Find where the given text appears and provide that cell's center as [X, Y] coordinate. 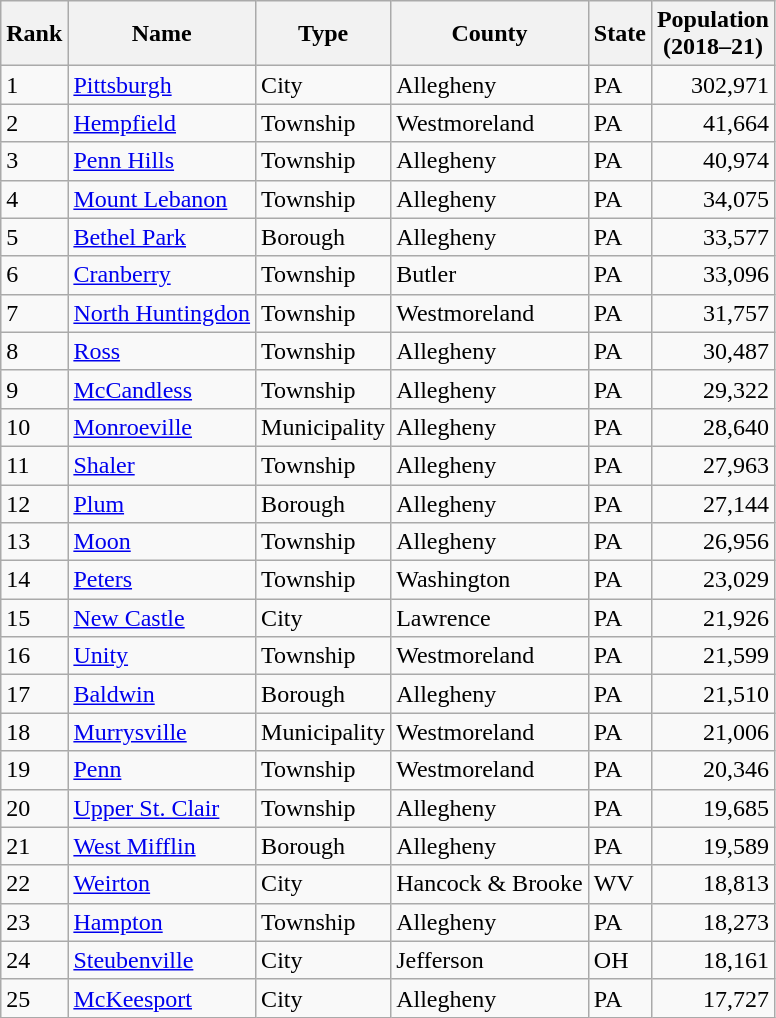
24 [34, 960]
27,963 [712, 465]
12 [34, 503]
McKeesport [162, 998]
30,487 [712, 351]
Penn Hills [162, 161]
Lawrence [490, 618]
19 [34, 770]
9 [34, 389]
3 [34, 161]
18,161 [712, 960]
18,273 [712, 922]
27,144 [712, 503]
31,757 [712, 313]
Washington [490, 580]
2 [34, 123]
Weirton [162, 884]
Jefferson [490, 960]
Plum [162, 503]
33,577 [712, 237]
Hampton [162, 922]
21,510 [712, 694]
North Huntingdon [162, 313]
1 [34, 85]
5 [34, 237]
22 [34, 884]
New Castle [162, 618]
33,096 [712, 275]
Name [162, 34]
18 [34, 732]
13 [34, 542]
6 [34, 275]
McCandless [162, 389]
21,926 [712, 618]
21,599 [712, 656]
Mount Lebanon [162, 199]
County [490, 34]
7 [34, 313]
23,029 [712, 580]
Monroeville [162, 427]
Penn [162, 770]
Population(2018–21) [712, 34]
Unity [162, 656]
WV [620, 884]
302,971 [712, 85]
25 [34, 998]
Pittsburgh [162, 85]
Type [324, 34]
40,974 [712, 161]
15 [34, 618]
Moon [162, 542]
OH [620, 960]
Butler [490, 275]
Rank [34, 34]
West Mifflin [162, 846]
8 [34, 351]
Ross [162, 351]
Bethel Park [162, 237]
14 [34, 580]
29,322 [712, 389]
20,346 [712, 770]
17 [34, 694]
Peters [162, 580]
26,956 [712, 542]
4 [34, 199]
State [620, 34]
Shaler [162, 465]
41,664 [712, 123]
23 [34, 922]
20 [34, 808]
21 [34, 846]
10 [34, 427]
19,589 [712, 846]
Murrysville [162, 732]
Hempfield [162, 123]
21,006 [712, 732]
Baldwin [162, 694]
17,727 [712, 998]
Cranberry [162, 275]
16 [34, 656]
28,640 [712, 427]
Upper St. Clair [162, 808]
11 [34, 465]
Hancock & Brooke [490, 884]
18,813 [712, 884]
19,685 [712, 808]
Steubenville [162, 960]
34,075 [712, 199]
